Scan for the cell matching the given text and deliver its [x, y] coordinate at center. 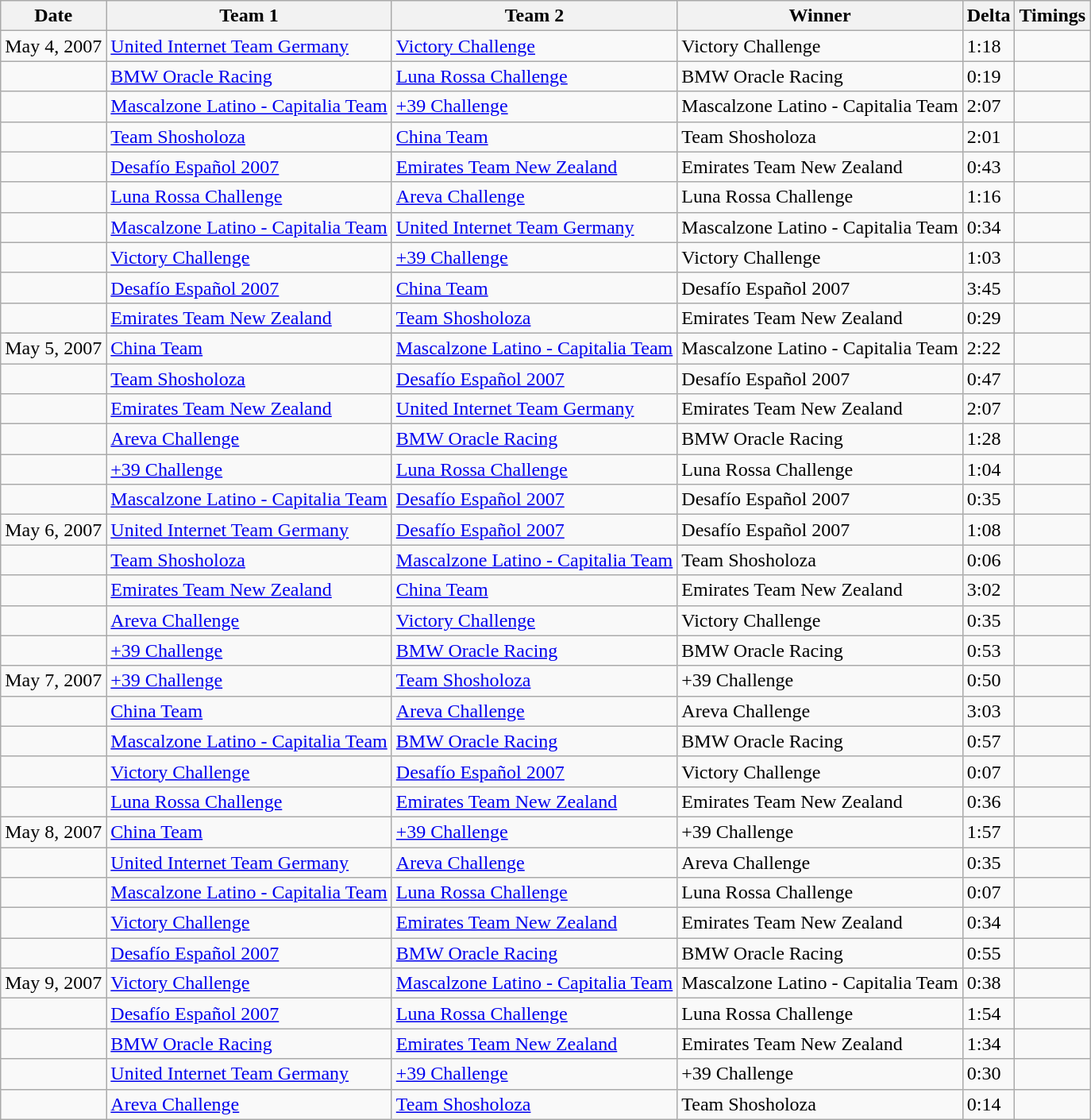
0:50 [989, 681]
Team 2 [534, 16]
0:30 [989, 1074]
3:45 [989, 288]
1:08 [989, 530]
May 6, 2007 [54, 530]
3:03 [989, 711]
0:47 [989, 379]
0:57 [989, 741]
1:04 [989, 469]
May 9, 2007 [54, 983]
May 4, 2007 [54, 46]
May 5, 2007 [54, 348]
Timings [1053, 16]
May 7, 2007 [54, 681]
1:16 [989, 197]
0:55 [989, 953]
0:36 [989, 801]
1:03 [989, 257]
1:34 [989, 1044]
0:38 [989, 983]
1:18 [989, 46]
2:01 [989, 137]
May 8, 2007 [54, 832]
0:06 [989, 560]
0:29 [989, 318]
3:02 [989, 590]
1:28 [989, 439]
0:53 [989, 651]
1:57 [989, 832]
Delta [989, 16]
0:19 [989, 76]
0:43 [989, 167]
0:14 [989, 1104]
2:22 [989, 348]
1:54 [989, 1014]
Team 1 [249, 16]
Winner [819, 16]
Date [54, 16]
